Return (x, y) of the center of cell containing provided text 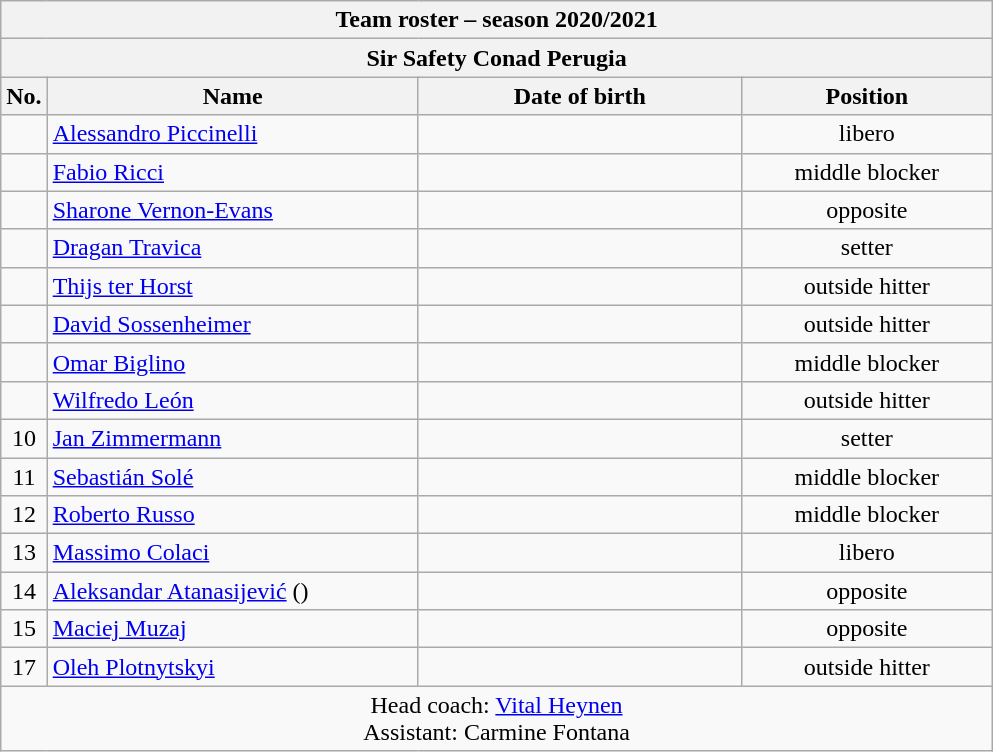
Aleksandar Atanasijević () (232, 591)
Team roster – season 2020/2021 (497, 20)
Oleh Plotnytskyi (232, 667)
Fabio Ricci (232, 172)
Alessandro Piccinelli (232, 134)
No. (24, 96)
Massimo Colaci (232, 553)
Sebastián Solé (232, 477)
Wilfredo León (232, 400)
Sharone Vernon-Evans (232, 210)
17 (24, 667)
Date of birth (580, 96)
12 (24, 515)
Jan Zimmermann (232, 438)
Sir Safety Conad Perugia (497, 58)
14 (24, 591)
Omar Biglino (232, 362)
Thijs ter Horst (232, 286)
Maciej Muzaj (232, 629)
David Sossenheimer (232, 324)
Name (232, 96)
Head coach: Vital HeynenAssistant: Carmine Fontana (497, 718)
15 (24, 629)
11 (24, 477)
Dragan Travica (232, 248)
Position (866, 96)
10 (24, 438)
13 (24, 553)
Roberto Russo (232, 515)
